Pinpoint the cell where the given text exists, returning its [x, y] midpoint coordinate. 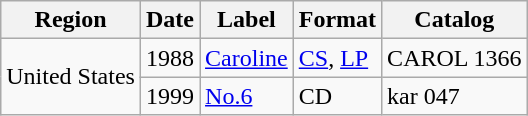
Catalog [455, 20]
CAROL 1366 [455, 58]
Label [247, 20]
CS, LP [337, 58]
Caroline [247, 58]
1988 [170, 58]
Region [71, 20]
United States [71, 77]
CD [337, 96]
Date [170, 20]
Format [337, 20]
1999 [170, 96]
No.6 [247, 96]
kar 047 [455, 96]
